For the text-containing cell, return its midpoint in [X, Y] coordinate format. 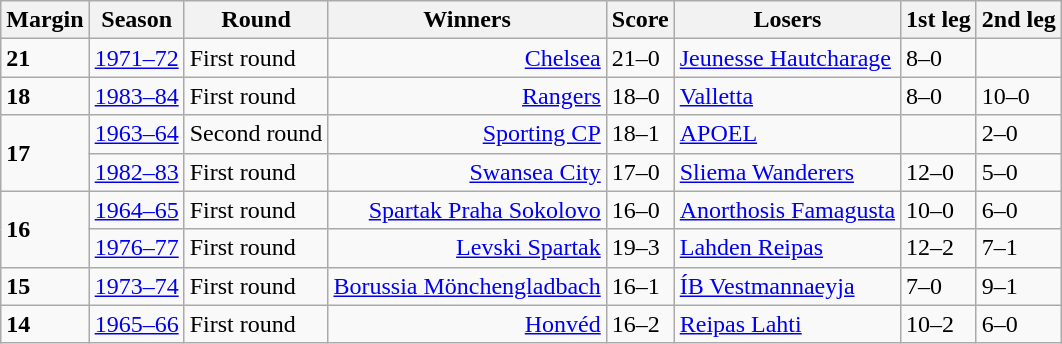
1976–77 [136, 248]
Losers [787, 20]
Margin [45, 20]
15 [45, 286]
Rangers [467, 96]
Jeunesse Hautcharage [787, 58]
Levski Spartak [467, 248]
7–0 [939, 286]
Winners [467, 20]
Valletta [787, 96]
Second round [256, 134]
ÍB Vestmannaeyja [787, 286]
1983–84 [136, 96]
9–1 [1018, 286]
18–1 [640, 134]
21 [45, 58]
5–0 [1018, 172]
16 [45, 229]
1964–65 [136, 210]
17–0 [640, 172]
12–2 [939, 248]
Swansea City [467, 172]
14 [45, 324]
16–2 [640, 324]
Honvéd [467, 324]
18 [45, 96]
1st leg [939, 20]
Season [136, 20]
Reipas Lahti [787, 324]
Sliema Wanderers [787, 172]
APOEL [787, 134]
Borussia Mönchengladbach [467, 286]
2nd leg [1018, 20]
1965–66 [136, 324]
19–3 [640, 248]
1963–64 [136, 134]
7–1 [1018, 248]
Round [256, 20]
1982–83 [136, 172]
1971–72 [136, 58]
Sporting CP [467, 134]
10–2 [939, 324]
Spartak Praha Sokolovo [467, 210]
16–0 [640, 210]
17 [45, 153]
1973–74 [136, 286]
21–0 [640, 58]
Lahden Reipas [787, 248]
18–0 [640, 96]
Anorthosis Famagusta [787, 210]
2–0 [1018, 134]
Chelsea [467, 58]
Score [640, 20]
16–1 [640, 286]
12–0 [939, 172]
